Determine the [x, y] coordinate at the center of the cell enclosing the given text.  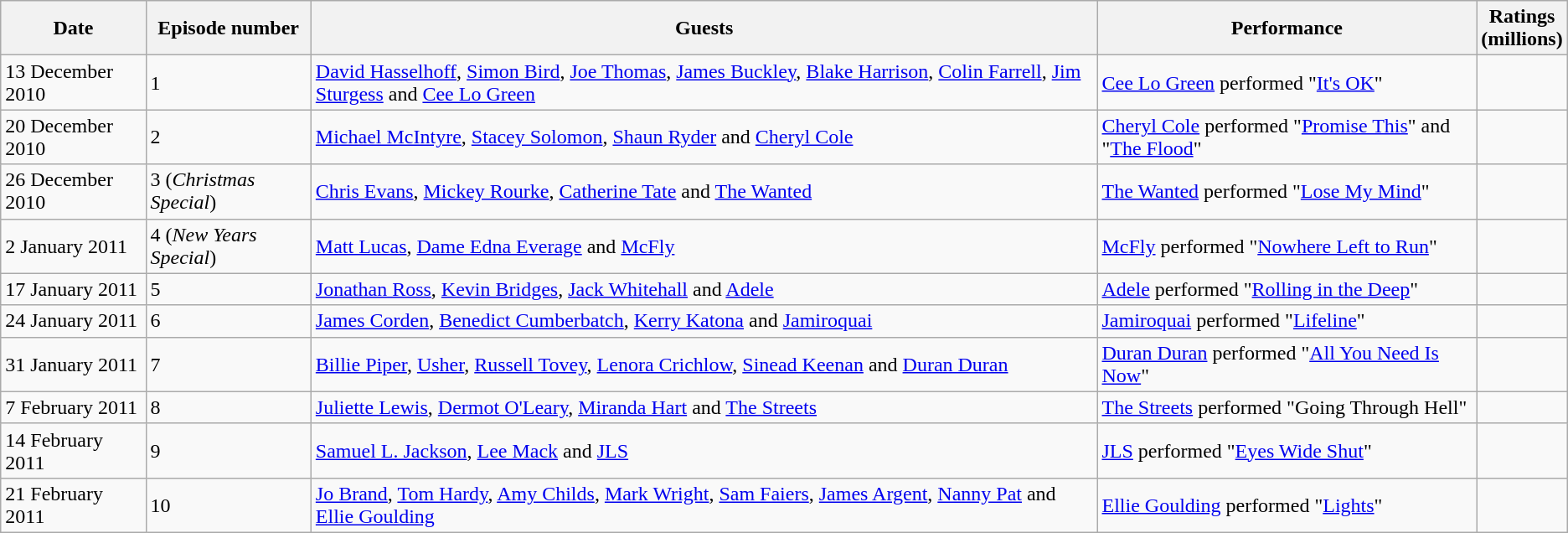
1 [228, 82]
5 [228, 289]
Samuel L. Jackson, Lee Mack and JLS [704, 451]
Cee Lo Green performed "It's OK" [1287, 82]
Chris Evans, Mickey Rourke, Catherine Tate and The Wanted [704, 191]
Michael McIntyre, Stacey Solomon, Shaun Ryder and Cheryl Cole [704, 137]
Duran Duran performed "All You Need Is Now" [1287, 364]
7 February 2011 [74, 407]
6 [228, 321]
10 [228, 505]
James Corden, Benedict Cumberbatch, Kerry Katona and Jamiroquai [704, 321]
Billie Piper, Usher, Russell Tovey, Lenora Crichlow, Sinead Keenan and Duran Duran [704, 364]
Ellie Goulding performed "Lights" [1287, 505]
2 [228, 137]
Jonathan Ross, Kevin Bridges, Jack Whitehall and Adele [704, 289]
Adele performed "Rolling in the Deep" [1287, 289]
Matt Lucas, Dame Edna Everage and McFly [704, 246]
Guests [704, 28]
Performance [1287, 28]
8 [228, 407]
24 January 2011 [74, 321]
Cheryl Cole performed "Promise This" and "The Flood" [1287, 137]
Jamiroquai performed "Lifeline" [1287, 321]
21 February 2011 [74, 505]
13 December 2010 [74, 82]
McFly performed "Nowhere Left to Run" [1287, 246]
3 (Christmas Special) [228, 191]
20 December 2010 [74, 137]
Episode number [228, 28]
7 [228, 364]
31 January 2011 [74, 364]
JLS performed "Eyes Wide Shut" [1287, 451]
4 (New Years Special) [228, 246]
9 [228, 451]
Date [74, 28]
Juliette Lewis, Dermot O'Leary, Miranda Hart and The Streets [704, 407]
17 January 2011 [74, 289]
2 January 2011 [74, 246]
14 February 2011 [74, 451]
Ratings(millions) [1522, 28]
David Hasselhoff, Simon Bird, Joe Thomas, James Buckley, Blake Harrison, Colin Farrell, Jim Sturgess and Cee Lo Green [704, 82]
Jo Brand, Tom Hardy, Amy Childs, Mark Wright, Sam Faiers, James Argent, Nanny Pat and Ellie Goulding [704, 505]
26 December 2010 [74, 191]
The Wanted performed "Lose My Mind" [1287, 191]
The Streets performed "Going Through Hell" [1287, 407]
